Capture the cell that displays the provided text and extract its (x, y) central coordinate. 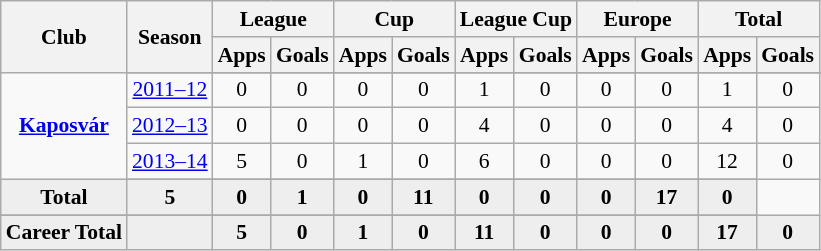
Career Total (64, 233)
League Cup (516, 19)
2011–12 (170, 90)
Club (64, 36)
Europe (638, 19)
Kaposvár (64, 126)
League (274, 19)
Cup (394, 19)
12 (727, 162)
2013–14 (170, 162)
Season (170, 36)
2012–13 (170, 126)
6 (484, 162)
